Pinpoint the cell where the given text exists, returning its (x, y) midpoint coordinate. 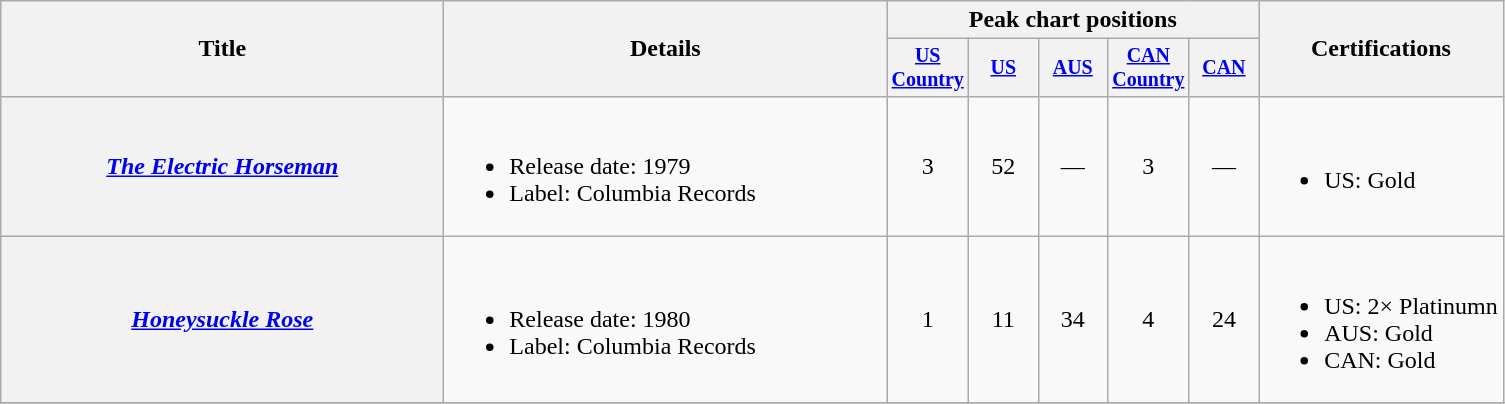
Certifications (1382, 49)
US: 2× PlatinumnAUS: GoldCAN: Gold (1382, 320)
US Country (928, 68)
US: Gold (1382, 166)
CAN (1224, 68)
1 (928, 320)
CAN Country (1148, 68)
Release date: 1979Label: Columbia Records (666, 166)
Release date: 1980Label: Columbia Records (666, 320)
4 (1148, 320)
US (1004, 68)
52 (1004, 166)
Details (666, 49)
Peak chart positions (1073, 20)
The Electric Horseman (222, 166)
24 (1224, 320)
34 (1072, 320)
Honeysuckle Rose (222, 320)
11 (1004, 320)
Title (222, 49)
AUS (1072, 68)
